Return [x, y] of the center of cell containing provided text 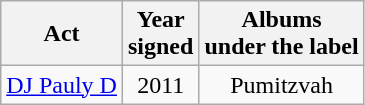
Act [62, 34]
Pumitzvah [282, 85]
Year signed [160, 34]
2011 [160, 85]
Albums under the label [282, 34]
DJ Pauly D [62, 85]
